Output the (x, y) coordinate of the center of the cell containing the given text.  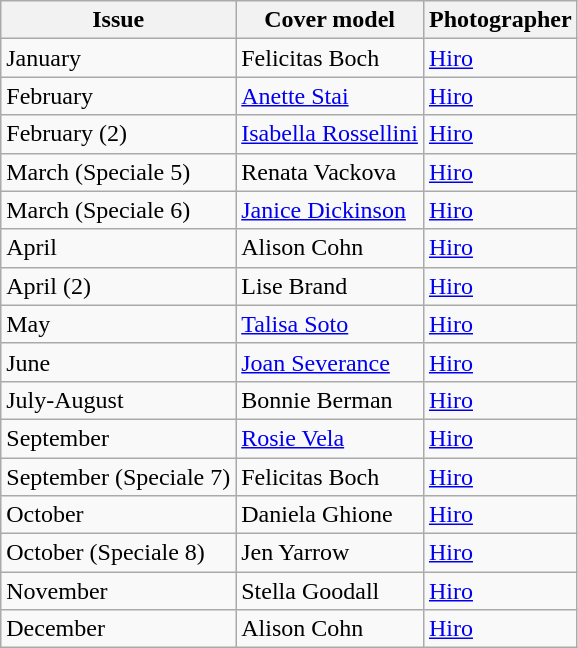
February (118, 96)
Janice Dickinson (330, 210)
March (Speciale 5) (118, 172)
April (2) (118, 286)
March (Speciale 6) (118, 210)
Joan Severance (330, 362)
July-August (118, 400)
Isabella Rossellini (330, 134)
Cover model (330, 20)
Daniela Ghione (330, 515)
June (118, 362)
April (118, 248)
October (118, 515)
Anette Stai (330, 96)
October (Speciale 8) (118, 553)
Jen Yarrow (330, 553)
January (118, 58)
Bonnie Berman (330, 400)
Renata Vackova (330, 172)
Talisa Soto (330, 324)
Stella Goodall (330, 591)
November (118, 591)
February (2) (118, 134)
Lise Brand (330, 286)
September (Speciale 7) (118, 477)
May (118, 324)
September (118, 438)
Rosie Vela (330, 438)
Issue (118, 20)
December (118, 629)
Photographer (500, 20)
